Detect which cell encompasses the target text, then output its (x, y) center coordinate. 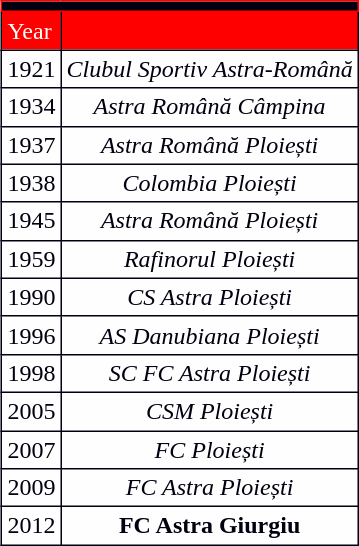
AS Danubiana Ploiești (210, 335)
1921 (32, 69)
2005 (32, 411)
2012 (32, 526)
CSM Ploiești (210, 411)
1937 (32, 145)
FC Astra Giurgiu (210, 526)
1996 (32, 335)
Astra Română Câmpina (210, 107)
1959 (32, 259)
1934 (32, 107)
SC FC Astra Ploiești (210, 373)
2007 (32, 449)
Rafinorul Ploiești (210, 259)
1998 (32, 373)
FC Ploiești (210, 449)
1990 (32, 297)
1945 (32, 221)
Year (32, 31)
2009 (32, 488)
FC Astra Ploiești (210, 488)
1938 (32, 183)
Colombia Ploiești (210, 183)
Clubul Sportiv Astra-Română (210, 69)
CS Astra Ploiești (210, 297)
